Return [X, Y] of the center of cell containing provided text 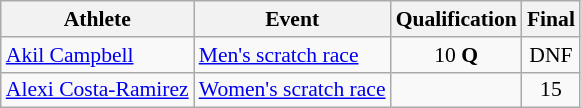
Final [551, 19]
15 [551, 90]
Qualification [456, 19]
Athlete [98, 19]
Event [292, 19]
Akil Campbell [98, 55]
Women's scratch race [292, 90]
Alexi Costa-Ramirez [98, 90]
DNF [551, 55]
Men's scratch race [292, 55]
10 Q [456, 55]
